Provide the (x, y) coordinate of the cell's center where the given text is located.  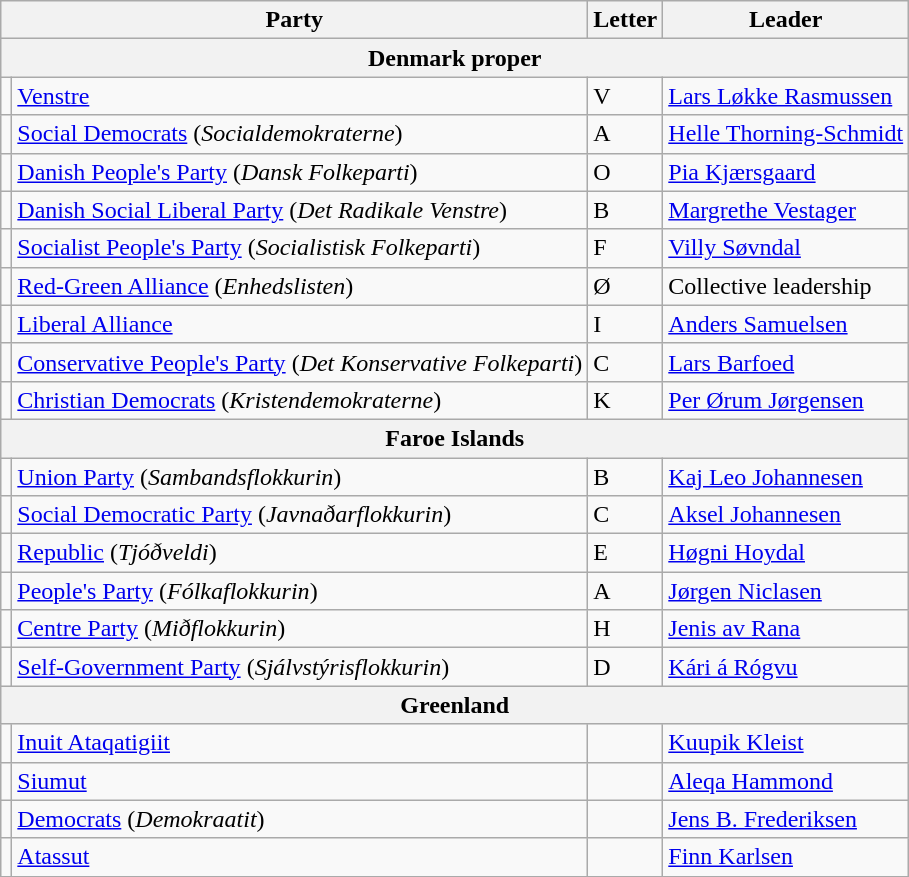
Jørgen Niclasen (786, 591)
O (626, 172)
Red-Green Alliance (Enhedslisten) (300, 286)
D (626, 667)
Greenland (455, 705)
Liberal Alliance (300, 324)
Leader (786, 20)
Democrats (Demokraatit) (300, 819)
Conservative People's Party (Det Konservative Folkeparti) (300, 362)
Self-Government Party (Sjálvstýrisflokkurin) (300, 667)
Letter (626, 20)
Party (294, 20)
Denmark proper (455, 58)
Kári á Rógvu (786, 667)
Republic (Tjóðveldi) (300, 553)
Inuit Ataqatigiit (300, 743)
Aksel Johannesen (786, 515)
Siumut (300, 781)
Aleqa Hammond (786, 781)
H (626, 629)
Kuupik Kleist (786, 743)
Pia Kjærsgaard (786, 172)
Kaj Leo Johannesen (786, 477)
E (626, 553)
Villy Søvndal (786, 248)
Jens B. Frederiksen (786, 819)
Socialist People's Party (Socialistisk Folkeparti) (300, 248)
Christian Democrats (Kristendemokraterne) (300, 400)
Centre Party (Miðflokkurin) (300, 629)
I (626, 324)
K (626, 400)
Høgni Hoydal (786, 553)
Social Democrats (Socialdemokraterne) (300, 134)
Lars Løkke Rasmussen (786, 96)
Atassut (300, 857)
Helle Thorning-Schmidt (786, 134)
Danish Social Liberal Party (Det Radikale Venstre) (300, 210)
Per Ørum Jørgensen (786, 400)
Danish People's Party (Dansk Folkeparti) (300, 172)
People's Party (Fólkaflokkurin) (300, 591)
Social Democratic Party (Javnaðarflokkurin) (300, 515)
Lars Barfoed (786, 362)
V (626, 96)
Venstre (300, 96)
Faroe Islands (455, 438)
Margrethe Vestager (786, 210)
F (626, 248)
Union Party (Sambandsflokkurin) (300, 477)
Finn Karlsen (786, 857)
Ø (626, 286)
Jenis av Rana (786, 629)
Anders Samuelsen (786, 324)
Collective leadership (786, 286)
